Identify which cell holds the provided text, then report its (x, y) central coordinate. 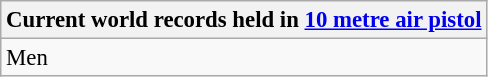
Current world records held in 10 metre air pistol (244, 20)
Men (244, 58)
